Return the (X, Y) coordinate for the center point of the cell that contains the specified text.  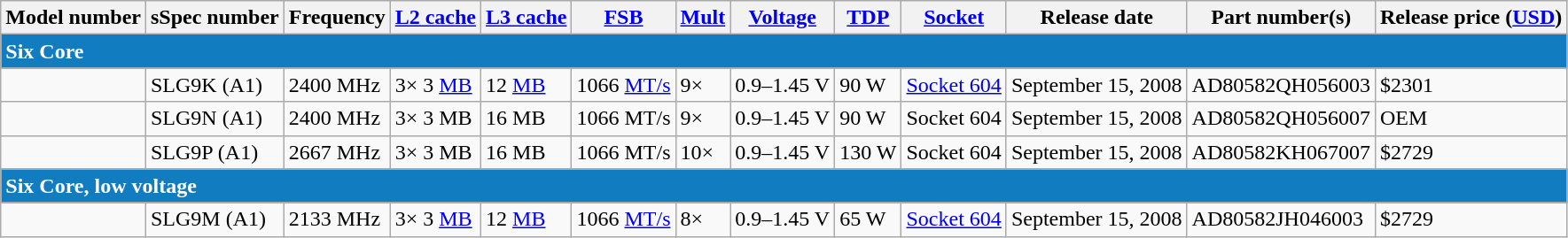
8× (703, 219)
SLG9P (A1) (215, 152)
Six Core, low voltage (784, 186)
Part number(s) (1281, 18)
Socket (954, 18)
L2 cache (435, 18)
130 W (869, 152)
AD80582QH056007 (1281, 119)
OEM (1470, 119)
Mult (703, 18)
65 W (869, 219)
Model number (74, 18)
Frequency (337, 18)
TDP (869, 18)
SLG9K (A1) (215, 85)
sSpec number (215, 18)
Release date (1096, 18)
Release price (USD) (1470, 18)
AD80582QH056003 (1281, 85)
AD80582JH046003 (1281, 219)
2667 MHz (337, 152)
FSB (624, 18)
Six Core (784, 51)
SLG9N (A1) (215, 119)
2133 MHz (337, 219)
L3 cache (527, 18)
$2301 (1470, 85)
Voltage (783, 18)
AD80582KH067007 (1281, 152)
10× (703, 152)
SLG9M (A1) (215, 219)
